For the text-containing cell, return its midpoint in (x, y) coordinate format. 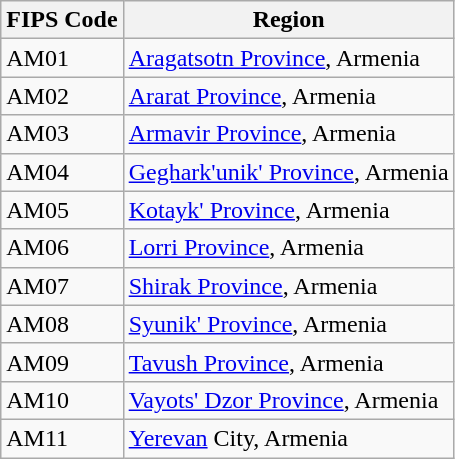
FIPS Code (62, 20)
Shirak Province, Armenia (288, 286)
AM04 (62, 172)
AM05 (62, 210)
Region (288, 20)
Syunik' Province, Armenia (288, 324)
AM11 (62, 438)
AM03 (62, 134)
AM01 (62, 58)
AM08 (62, 324)
Tavush Province, Armenia (288, 362)
Vayots' Dzor Province, Armenia (288, 400)
Geghark'unik' Province, Armenia (288, 172)
AM07 (62, 286)
Kotayk' Province, Armenia (288, 210)
AM02 (62, 96)
Lorri Province, Armenia (288, 248)
AM06 (62, 248)
AM09 (62, 362)
Ararat Province, Armenia (288, 96)
Armavir Province, Armenia (288, 134)
AM10 (62, 400)
Yerevan City, Armenia (288, 438)
Aragatsotn Province, Armenia (288, 58)
